Search for the cell housing the specified text and yield its (x, y) center coordinate. 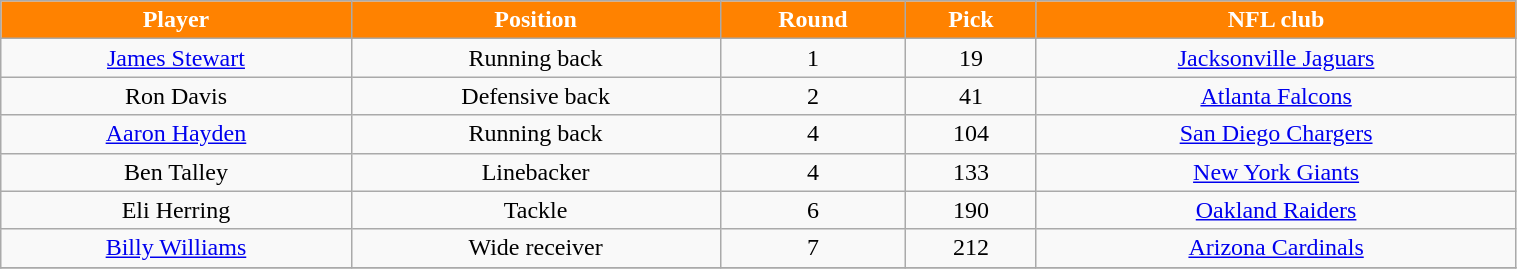
Arizona Cardinals (1276, 248)
1 (813, 58)
133 (971, 172)
Round (813, 20)
Defensive back (536, 96)
6 (813, 210)
Eli Herring (176, 210)
New York Giants (1276, 172)
104 (971, 134)
Ben Talley (176, 172)
Position (536, 20)
Player (176, 20)
2 (813, 96)
Pick (971, 20)
19 (971, 58)
Atlanta Falcons (1276, 96)
NFL club (1276, 20)
Jacksonville Jaguars (1276, 58)
212 (971, 248)
41 (971, 96)
Aaron Hayden (176, 134)
Ron Davis (176, 96)
7 (813, 248)
Wide receiver (536, 248)
James Stewart (176, 58)
Tackle (536, 210)
San Diego Chargers (1276, 134)
Linebacker (536, 172)
190 (971, 210)
Oakland Raiders (1276, 210)
Billy Williams (176, 248)
